Output the (X, Y) coordinate of the center of the cell containing the given text.  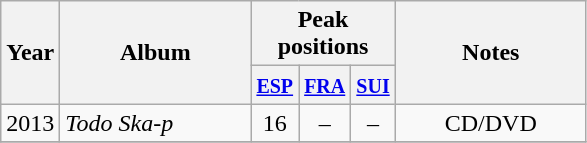
Notes (490, 52)
FRA (325, 85)
ESP (275, 85)
Todo Ska-p (156, 123)
Year (30, 52)
Peak positions (323, 34)
SUI (373, 85)
2013 (30, 123)
CD/DVD (490, 123)
Album (156, 52)
16 (275, 123)
